From the cell containing the given text, extract its center point as [X, Y] coordinate. 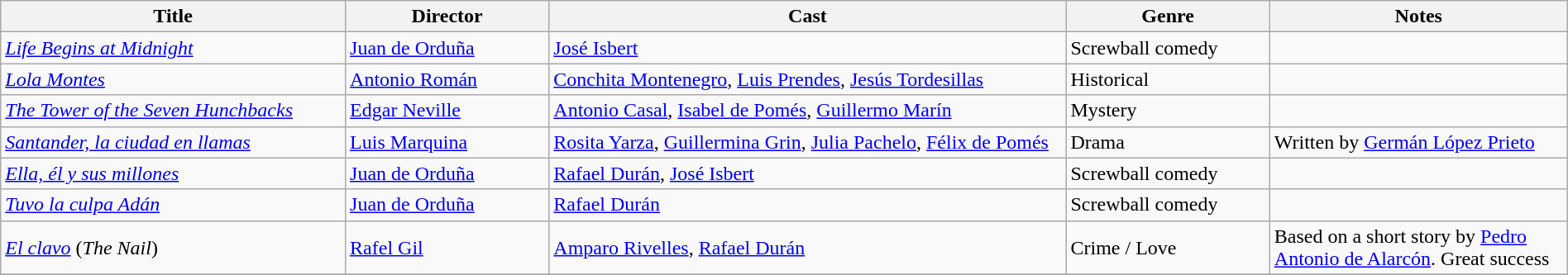
Written by Germán López Prieto [1418, 142]
The Tower of the Seven Hunchbacks [174, 111]
José Isbert [807, 48]
Genre [1168, 17]
Rafel Gil [447, 248]
Historical [1168, 79]
Antonio Casal, Isabel de Pomés, Guillermo Marín [807, 111]
Mystery [1168, 111]
Lola Montes [174, 79]
Santander, la ciudad en llamas [174, 142]
Edgar Neville [447, 111]
El clavo (The Nail) [174, 248]
Antonio Román [447, 79]
Notes [1418, 17]
Crime / Love [1168, 248]
Life Begins at Midnight [174, 48]
Cast [807, 17]
Rafael Durán, José Isbert [807, 173]
Based on a short story by Pedro Antonio de Alarcón. Great success [1418, 248]
Ella, él y sus millones [174, 173]
Amparo Rivelles, Rafael Durán [807, 248]
Drama [1168, 142]
Rafael Durán [807, 205]
Tuvo la culpa Adán [174, 205]
Rosita Yarza, Guillermina Grin, Julia Pachelo, Félix de Pomés [807, 142]
Conchita Montenegro, Luis Prendes, Jesús Tordesillas [807, 79]
Title [174, 17]
Director [447, 17]
Luis Marquina [447, 142]
